From the cell containing the given text, extract its center point as (x, y) coordinate. 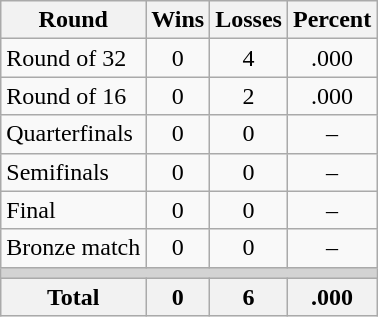
Round of 32 (74, 58)
4 (249, 58)
Round (74, 20)
Bronze match (74, 248)
2 (249, 96)
6 (249, 297)
Total (74, 297)
Semifinals (74, 172)
Losses (249, 20)
Wins (178, 20)
Percent (332, 20)
Round of 16 (74, 96)
Quarterfinals (74, 134)
Final (74, 210)
